Output the (X, Y) coordinate of the center of the cell containing the given text.  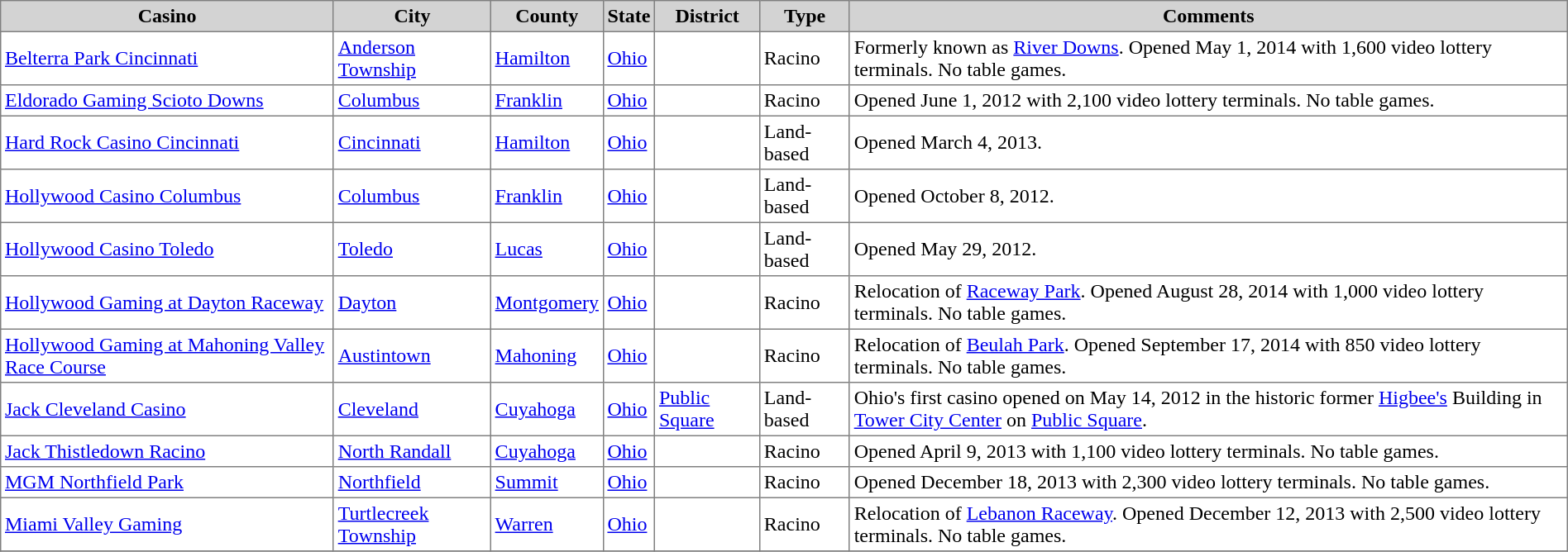
District (708, 17)
Opened May 29, 2012. (1208, 249)
Warren (547, 524)
Type (806, 17)
Hollywood Casino Toledo (167, 249)
Anderson Township (412, 58)
Jack Cleveland Casino (167, 409)
Relocation of Lebanon Raceway. Opened December 12, 2013 with 2,500 video lottery terminals. No table games. (1208, 524)
Public Square (708, 409)
County (547, 17)
Hollywood Gaming at Mahoning Valley Race Course (167, 355)
Toledo (412, 249)
Hard Rock Casino Cincinnati (167, 142)
City (412, 17)
Comments (1208, 17)
Opened April 9, 2013 with 1,100 video lottery terminals. No table games. (1208, 451)
Relocation of Beulah Park. Opened September 17, 2014 with 850 video lottery terminals. No table games. (1208, 355)
Cincinnati (412, 142)
Casino (167, 17)
Opened June 1, 2012 with 2,100 video lottery terminals. No table games. (1208, 101)
Montgomery (547, 302)
Miami Valley Gaming (167, 524)
Lucas (547, 249)
Mahoning (547, 355)
State (629, 17)
Formerly known as River Downs. Opened May 1, 2014 with 1,600 video lottery terminals. No table games. (1208, 58)
Summit (547, 483)
Belterra Park Cincinnati (167, 58)
Dayton (412, 302)
Austintown (412, 355)
MGM Northfield Park (167, 483)
Northfield (412, 483)
Opened March 4, 2013. (1208, 142)
Relocation of Raceway Park. Opened August 28, 2014 with 1,000 video lottery terminals. No table games. (1208, 302)
Opened December 18, 2013 with 2,300 video lottery terminals. No table games. (1208, 483)
Jack Thistledown Racino (167, 451)
Turtlecreek Township (412, 524)
Eldorado Gaming Scioto Downs (167, 101)
Hollywood Gaming at Dayton Raceway (167, 302)
Cleveland (412, 409)
Hollywood Casino Columbus (167, 196)
Opened October 8, 2012. (1208, 196)
North Randall (412, 451)
Ohio's first casino opened on May 14, 2012 in the historic former Higbee's Building in Tower City Center on Public Square. (1208, 409)
